Detect which cell encompasses the target text, then output its [X, Y] center coordinate. 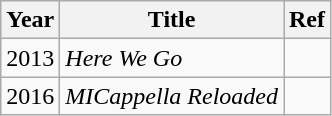
2016 [30, 96]
Ref [308, 20]
Here We Go [172, 58]
Year [30, 20]
MICappella Reloaded [172, 96]
Title [172, 20]
2013 [30, 58]
